Detect which cell encompasses the target text, then output its [x, y] center coordinate. 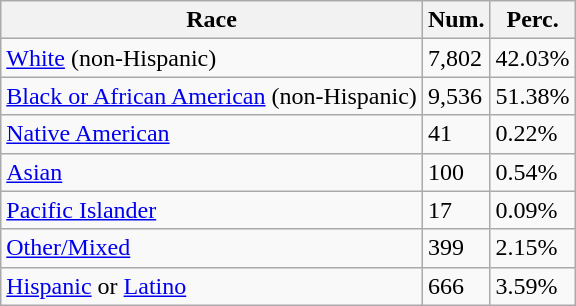
17 [456, 210]
Asian [212, 172]
Num. [456, 20]
51.38% [532, 96]
7,802 [456, 58]
41 [456, 134]
Other/Mixed [212, 248]
3.59% [532, 286]
Hispanic or Latino [212, 286]
0.09% [532, 210]
399 [456, 248]
0.54% [532, 172]
White (non-Hispanic) [212, 58]
2.15% [532, 248]
Black or African American (non-Hispanic) [212, 96]
Race [212, 20]
100 [456, 172]
Perc. [532, 20]
Pacific Islander [212, 210]
Native American [212, 134]
666 [456, 286]
42.03% [532, 58]
9,536 [456, 96]
0.22% [532, 134]
